Provide the (x, y) coordinate of the cell's center where the given text is located.  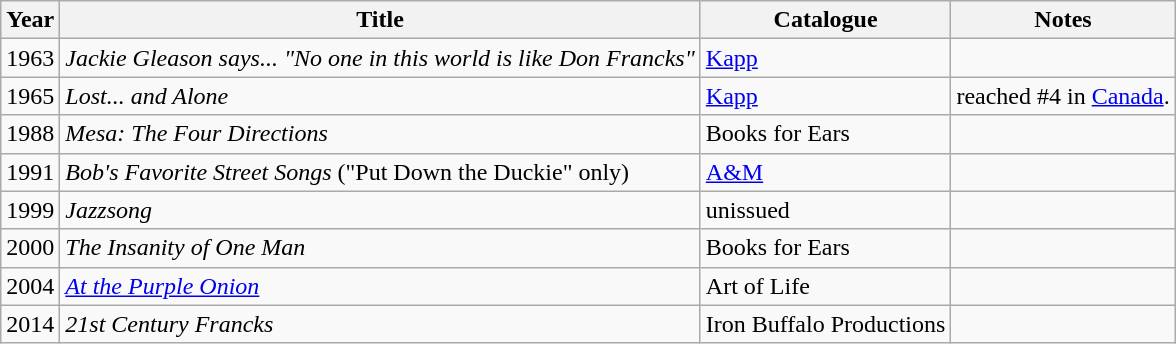
Art of Life (826, 286)
Mesa: The Four Directions (380, 134)
Jazzsong (380, 210)
1988 (30, 134)
unissued (826, 210)
Lost... and Alone (380, 96)
At the Purple Onion (380, 286)
Notes (1063, 20)
The Insanity of One Man (380, 248)
Year (30, 20)
2014 (30, 324)
2004 (30, 286)
Catalogue (826, 20)
1991 (30, 172)
reached #4 in Canada. (1063, 96)
1999 (30, 210)
Iron Buffalo Productions (826, 324)
Bob's Favorite Street Songs ("Put Down the Duckie" only) (380, 172)
1963 (30, 58)
Title (380, 20)
Jackie Gleason says... "No one in this world is like Don Francks" (380, 58)
1965 (30, 96)
2000 (30, 248)
21st Century Francks (380, 324)
A&M (826, 172)
